Determine the [X, Y] coordinate at the center of the cell enclosing the given text.  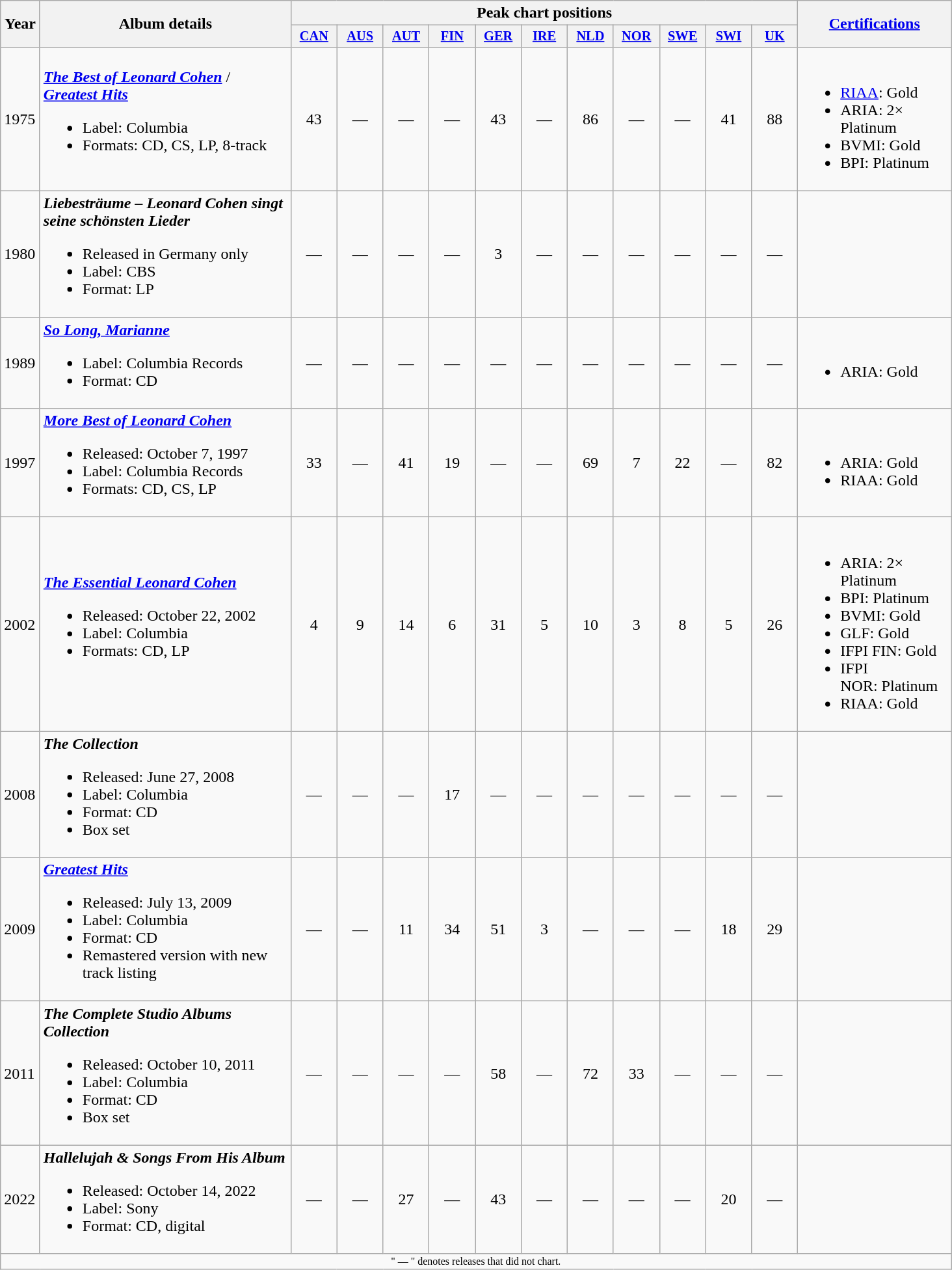
82 [775, 463]
6 [453, 625]
7 [636, 463]
22 [683, 463]
31 [498, 625]
AUT [406, 36]
UK [775, 36]
2011 [21, 1074]
SWI [728, 36]
1975 [21, 118]
58 [498, 1074]
2009 [21, 929]
The Essential Leonard CohenReleased: October 22, 2002Label: ColumbiaFormats: CD, LP [165, 625]
9 [360, 625]
RIAA: GoldARIA: 2× PlatinumBVMI: GoldBPI: Platinum [875, 118]
17 [453, 794]
ARIA: 2× PlatinumBPI: PlatinumBVMI: GoldGLF: GoldIFPI FIN: GoldIFPI NOR: PlatinumRIAA: Gold [875, 625]
Greatest HitsReleased: July 13, 2009Label: ColumbiaFormat: CDRemastered version with new track listing [165, 929]
" — " denotes releases that did not chart. [476, 1262]
IRE [545, 36]
Hallelujah & Songs From His AlbumReleased: October 14, 2022Label: SonyFormat: CD, digital [165, 1200]
11 [406, 929]
ARIA: GoldRIAA: Gold [875, 463]
Album details [165, 24]
72 [590, 1074]
88 [775, 118]
CAN [313, 36]
AUS [360, 36]
FIN [453, 36]
The CollectionReleased: June 27, 2008Label: ColumbiaFormat: CDBox set [165, 794]
29 [775, 929]
More Best of Leonard CohenReleased: October 7, 1997Label: Columbia RecordsFormats: CD, CS, LP [165, 463]
NOR [636, 36]
2002 [21, 625]
ARIA: Gold [875, 363]
2008 [21, 794]
Liebesträume – Leonard Cohen singt seine schönsten LiederReleased in Germany onlyLabel: CBSFormat: LP [165, 254]
51 [498, 929]
69 [590, 463]
1997 [21, 463]
Certifications [875, 24]
18 [728, 929]
14 [406, 625]
4 [313, 625]
The Best of Leonard Cohen /Greatest HitsLabel: ColumbiaFormats: CD, CS, LP, 8-track [165, 118]
1980 [21, 254]
1989 [21, 363]
SWE [683, 36]
2022 [21, 1200]
20 [728, 1200]
86 [590, 118]
NLD [590, 36]
GER [498, 36]
The Complete Studio Albums CollectionReleased: October 10, 2011Label: ColumbiaFormat: CDBox set [165, 1074]
Peak chart positions [544, 13]
27 [406, 1200]
So Long, MarianneLabel: Columbia RecordsFormat: CD [165, 363]
26 [775, 625]
19 [453, 463]
8 [683, 625]
34 [453, 929]
10 [590, 625]
Year [21, 24]
